Output the (x, y) coordinate of the center of the cell containing the given text.  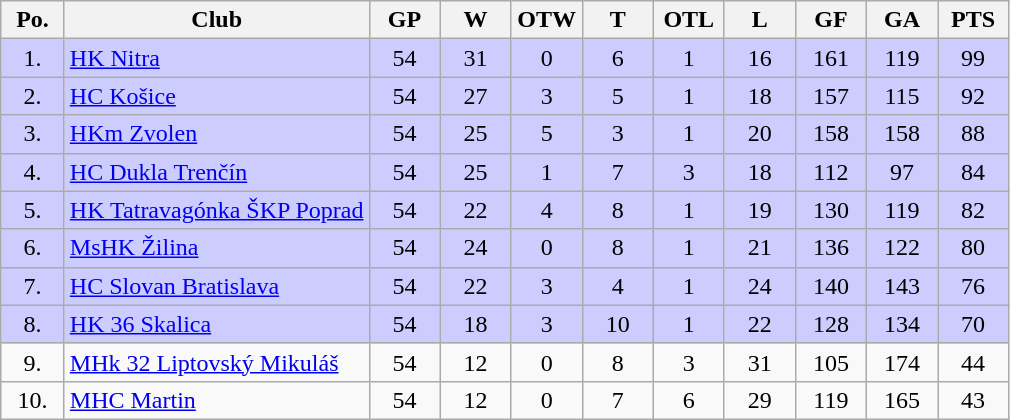
122 (902, 248)
174 (902, 362)
105 (830, 362)
6. (33, 248)
29 (760, 400)
Club (216, 20)
16 (760, 58)
43 (974, 400)
99 (974, 58)
165 (902, 400)
27 (476, 96)
T (618, 20)
9. (33, 362)
PTS (974, 20)
MHC Martin (216, 400)
OTW (546, 20)
128 (830, 324)
140 (830, 286)
OTL (688, 20)
GF (830, 20)
84 (974, 172)
W (476, 20)
10 (618, 324)
HC Dukla Trenčín (216, 172)
20 (760, 134)
115 (902, 96)
HKm Zvolen (216, 134)
92 (974, 96)
MsHK Žilina (216, 248)
82 (974, 210)
3. (33, 134)
8. (33, 324)
70 (974, 324)
19 (760, 210)
GP (404, 20)
88 (974, 134)
157 (830, 96)
HK 36 Skalica (216, 324)
L (760, 20)
5. (33, 210)
4. (33, 172)
HC Košice (216, 96)
2. (33, 96)
HC Slovan Bratislava (216, 286)
130 (830, 210)
Po. (33, 20)
MHk 32 Liptovský Mikuláš (216, 362)
21 (760, 248)
7. (33, 286)
97 (902, 172)
HK Tatravagónka ŠKP Poprad (216, 210)
HK Nitra (216, 58)
134 (902, 324)
80 (974, 248)
76 (974, 286)
143 (902, 286)
112 (830, 172)
44 (974, 362)
10. (33, 400)
136 (830, 248)
GA (902, 20)
1. (33, 58)
161 (830, 58)
